Return (x, y) of the center of cell containing provided text 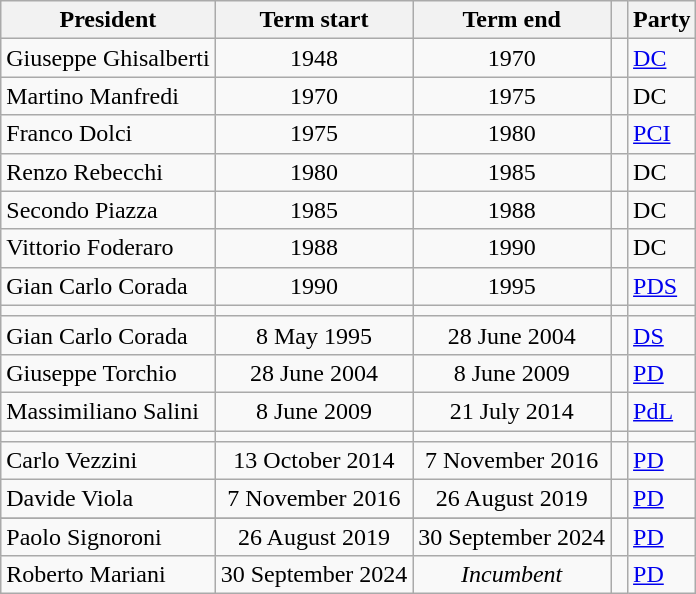
PCI (662, 134)
21 July 2014 (512, 411)
1995 (512, 286)
DS (662, 335)
Carlo Vezzini (108, 461)
Franco Dolci (108, 134)
Incumbent (512, 575)
Roberto Mariani (108, 575)
Paolo Signoroni (108, 537)
Renzo Rebecchi (108, 172)
PDS (662, 286)
13 October 2014 (314, 461)
Term end (512, 20)
Giuseppe Ghisalberti (108, 58)
Massimiliano Salini (108, 411)
8 May 1995 (314, 335)
Party (662, 20)
Davide Viola (108, 499)
1948 (314, 58)
President (108, 20)
Martino Manfredi (108, 96)
Secondo Piazza (108, 210)
PdL (662, 411)
Giuseppe Torchio (108, 373)
Term start (314, 20)
Vittorio Foderaro (108, 248)
